Search for the cell housing the specified text and yield its [X, Y] center coordinate. 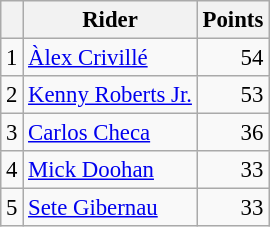
36 [232, 133]
54 [232, 58]
Mick Doohan [110, 170]
2 [12, 95]
4 [12, 170]
Kenny Roberts Jr. [110, 95]
Sete Gibernau [110, 208]
Points [232, 20]
3 [12, 133]
Rider [110, 20]
Àlex Crivillé [110, 58]
Carlos Checa [110, 133]
53 [232, 95]
1 [12, 58]
5 [12, 208]
